Search for the cell housing the specified text and yield its (X, Y) center coordinate. 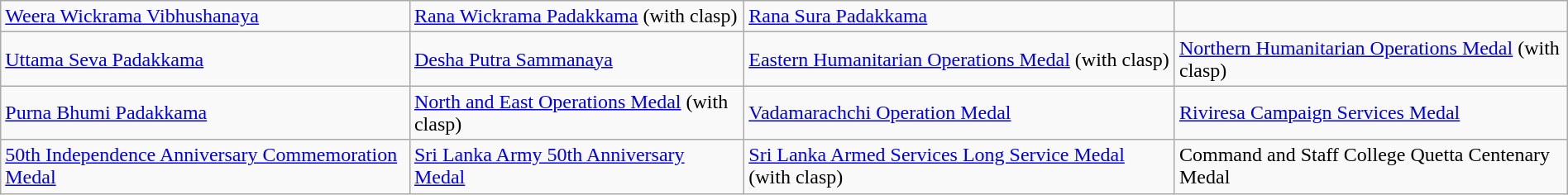
Eastern Humanitarian Operations Medal (with clasp) (959, 59)
North and East Operations Medal (with clasp) (576, 112)
Northern Humanitarian Operations Medal (with clasp) (1371, 59)
Rana Sura Padakkama (959, 17)
Vadamarachchi Operation Medal (959, 112)
Desha Putra Sammanaya (576, 59)
Sri Lanka Army 50th Anniversary Medal (576, 167)
Riviresa Campaign Services Medal (1371, 112)
Rana Wickrama Padakkama (with clasp) (576, 17)
Weera Wickrama Vibhushanaya (205, 17)
Sri Lanka Armed Services Long Service Medal (with clasp) (959, 167)
Purna Bhumi Padakkama (205, 112)
50th Independence Anniversary Commemoration Medal (205, 167)
Uttama Seva Padakkama (205, 59)
Command and Staff College Quetta Centenary Medal (1371, 167)
